Return [x, y] of the center of cell containing provided text 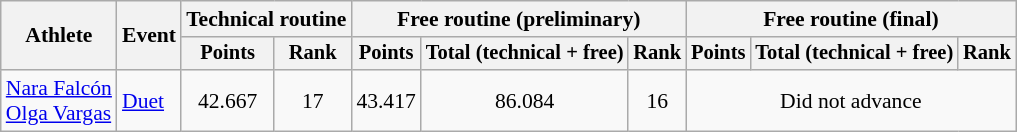
42.667 [228, 100]
Athlete [59, 36]
Nara FalcónOlga Vargas [59, 100]
Event [149, 36]
43.417 [386, 100]
16 [657, 100]
86.084 [525, 100]
Free routine (final) [851, 19]
17 [312, 100]
Did not advance [851, 100]
Free routine (preliminary) [518, 19]
Technical routine [266, 19]
Duet [149, 100]
